Return the (x, y) coordinate for the center point of the cell that contains the specified text.  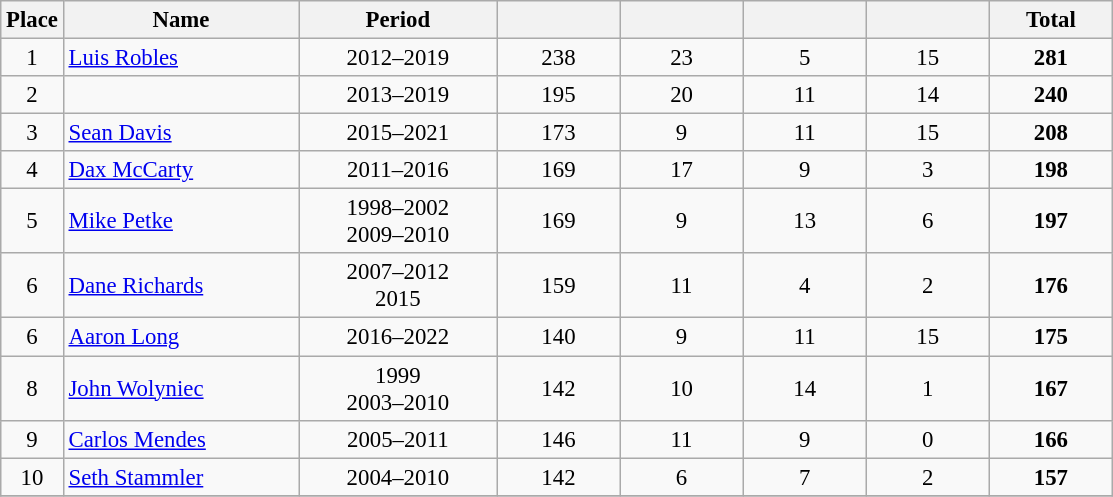
Period (398, 20)
Place (32, 20)
John Wolyniec (181, 388)
159 (558, 286)
2012–2019 (398, 58)
208 (1050, 133)
Sean Davis (181, 133)
173 (558, 133)
Total (1050, 20)
17 (682, 170)
Name (181, 20)
2011–2016 (398, 170)
2004–2010 (398, 477)
2015–2021 (398, 133)
238 (558, 58)
146 (558, 439)
20 (682, 95)
197 (1050, 222)
7 (804, 477)
Dane Richards (181, 286)
Mike Petke (181, 222)
2016–2022 (398, 337)
13 (804, 222)
176 (1050, 286)
240 (1050, 95)
8 (32, 388)
19992003–2010 (398, 388)
Carlos Mendes (181, 439)
140 (558, 337)
2005–2011 (398, 439)
1998–20022009–2010 (398, 222)
Aaron Long (181, 337)
Dax McCarty (181, 170)
2013–2019 (398, 95)
23 (682, 58)
166 (1050, 439)
2007–20122015 (398, 286)
167 (1050, 388)
Seth Stammler (181, 477)
0 (928, 439)
Luis Robles (181, 58)
195 (558, 95)
157 (1050, 477)
175 (1050, 337)
198 (1050, 170)
281 (1050, 58)
